For the text-containing cell, return its midpoint in [X, Y] coordinate format. 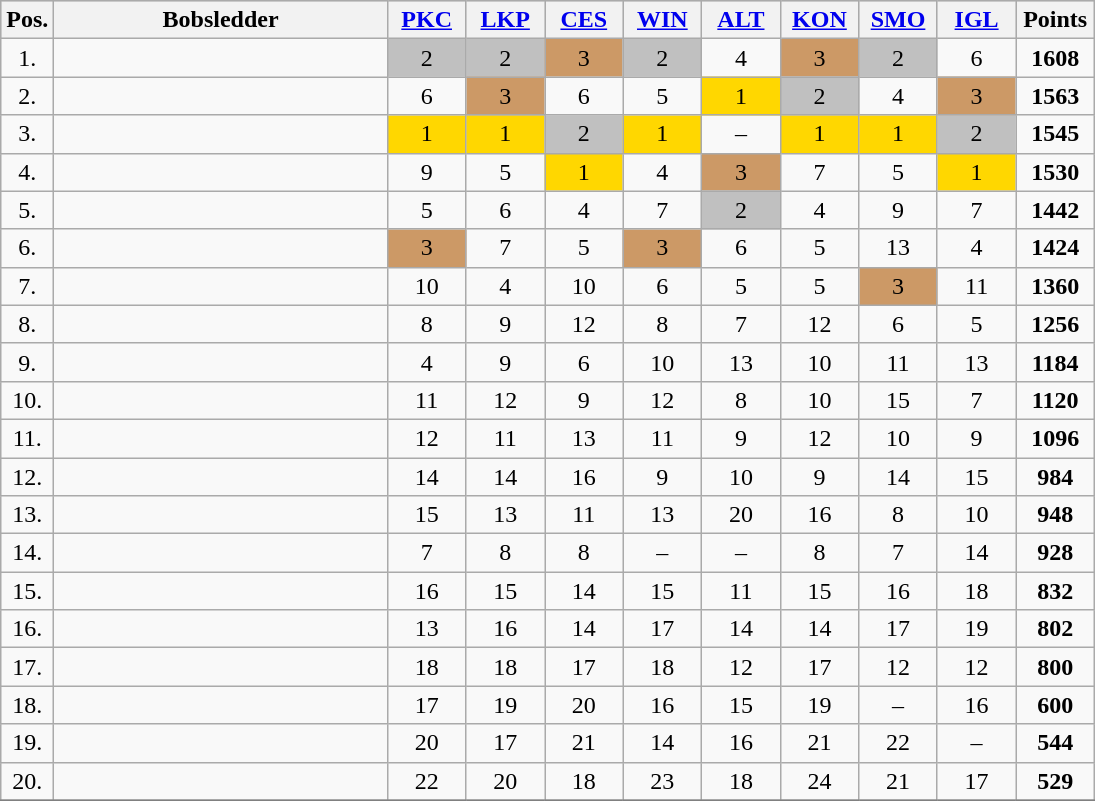
IGL [976, 20]
1. [28, 58]
1120 [1056, 400]
1424 [1056, 248]
LKP [506, 20]
1184 [1056, 362]
23 [662, 781]
13. [28, 515]
20. [28, 781]
984 [1056, 477]
Points [1056, 20]
15. [28, 591]
11. [28, 438]
WIN [662, 20]
ALT [742, 20]
12. [28, 477]
1608 [1056, 58]
1360 [1056, 286]
1545 [1056, 134]
10. [28, 400]
Bobsledder [221, 20]
8. [28, 324]
928 [1056, 553]
16. [28, 629]
1530 [1056, 172]
18. [28, 705]
PKC [426, 20]
19. [28, 743]
9. [28, 362]
SMO [898, 20]
7. [28, 286]
1096 [1056, 438]
4. [28, 172]
5. [28, 210]
Pos. [28, 20]
3. [28, 134]
832 [1056, 591]
600 [1056, 705]
1256 [1056, 324]
6. [28, 248]
17. [28, 667]
1442 [1056, 210]
1563 [1056, 96]
544 [1056, 743]
802 [1056, 629]
529 [1056, 781]
800 [1056, 667]
CES [584, 20]
948 [1056, 515]
2. [28, 96]
24 [820, 781]
KON [820, 20]
14. [28, 553]
